Return the (X, Y) coordinate for the center point of the cell that contains the specified text.  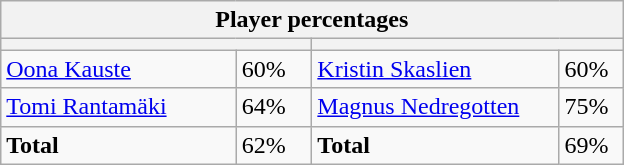
Player percentages (312, 20)
Tomi Rantamäki (118, 107)
Kristin Skaslien (436, 69)
64% (274, 107)
69% (591, 145)
Magnus Nedregotten (436, 107)
Oona Kauste (118, 69)
62% (274, 145)
75% (591, 107)
